For the text-containing cell, return its midpoint in [x, y] coordinate format. 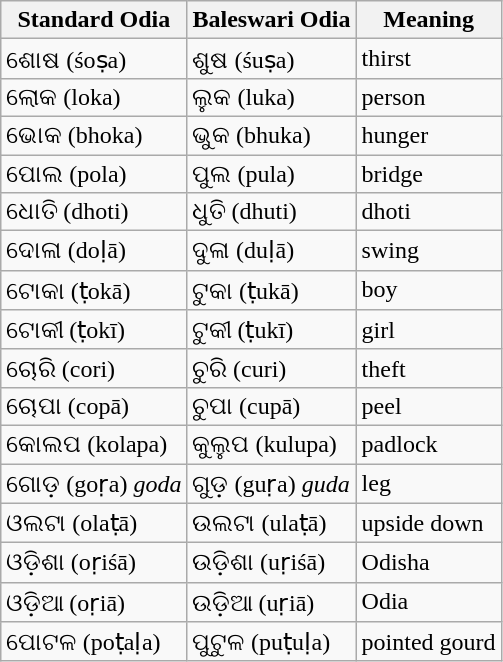
ଲୋକ (loka) [94, 97]
ଚୁପା (cupā) [272, 406]
ପୋଲ (pola) [94, 173]
girl [428, 330]
ପୁଟୁଳ (puṭuḷa) [272, 642]
peel [428, 406]
ଓଡ଼ିଆ (oṛiā) [94, 602]
ଉଡ଼ିଆ (uṛiā) [272, 602]
ଦୁଳା (duḷā) [272, 251]
ଗୁଡ଼ (guṛa) guda [272, 484]
Meaning [428, 20]
padlock [428, 444]
boy [428, 290]
person [428, 97]
Baleswari Odia [272, 20]
ଚୋପା (copā) [94, 406]
ଭୁକ (bhuka) [272, 135]
swing [428, 251]
ଶୋଷ (śoṣa) [94, 59]
ଧୋତି (dhoti) [94, 212]
bridge [428, 173]
upside down [428, 523]
Odia [428, 602]
leg [428, 484]
theft [428, 368]
ଶୁଷ (śuṣa) [272, 59]
ଟୁକା (ṭukā) [272, 290]
Odisha [428, 563]
ଦୋଳା (doḷā) [94, 251]
ଓଡ଼ିଶା (oṛiśā) [94, 563]
ଧୁତି (dhuti) [272, 212]
Standard Odia [94, 20]
ଟୋକା (ṭokā) [94, 290]
କୋଲପ (kolapa) [94, 444]
ଚୁରି (curi) [272, 368]
ଗୋଡ଼ (goṛa) goda [94, 484]
ଚୋରି (cori) [94, 368]
ଭୋକ (bhoka) [94, 135]
କୁଲୁପ (kulupa) [272, 444]
hunger [428, 135]
ଲୁକ (luka) [272, 97]
ଓଲଟା (olaṭā) [94, 523]
pointed gourd [428, 642]
ପୋଟଳ (poṭaḷa) [94, 642]
ପୁଲ (pula) [272, 173]
thirst [428, 59]
dhoti [428, 212]
ଉଲଟା (ulaṭā) [272, 523]
ଟୋକୀ (ṭokī) [94, 330]
ଉଡ଼ିଶା (uṛiśā) [272, 563]
ଟୁକୀ (ṭukī) [272, 330]
